Return the (X, Y) coordinate for the center point of the cell that contains the specified text.  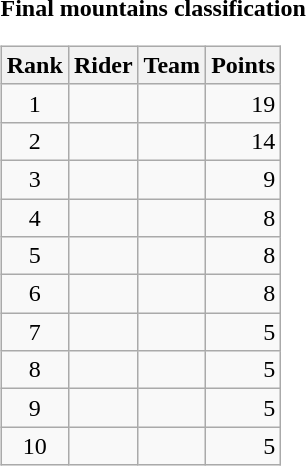
Rank (34, 65)
2 (34, 141)
3 (34, 179)
19 (244, 103)
1 (34, 103)
Points (244, 65)
14 (244, 141)
10 (34, 446)
Team (172, 65)
6 (34, 294)
4 (34, 217)
7 (34, 332)
Rider (103, 65)
